Capture the cell that displays the provided text and extract its [X, Y] central coordinate. 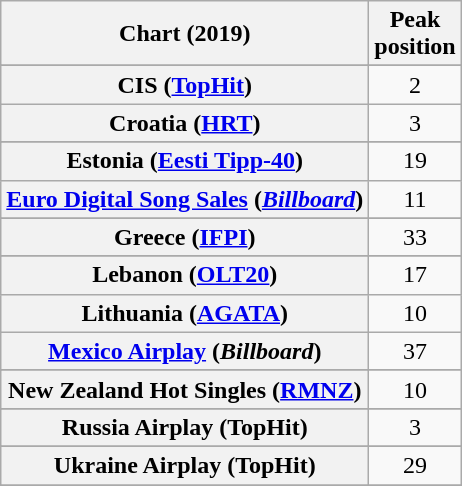
Chart (2019) [185, 34]
Croatia (HRT) [185, 123]
Peakposition [415, 34]
Euro Digital Song Sales (Billboard) [185, 199]
Russia Airplay (TopHit) [185, 427]
CIS (TopHit) [185, 85]
17 [415, 275]
Lithuania (AGATA) [185, 313]
Greece (IFPI) [185, 237]
19 [415, 161]
37 [415, 351]
11 [415, 199]
Estonia (Eesti Tipp-40) [185, 161]
New Zealand Hot Singles (RMNZ) [185, 389]
2 [415, 85]
Mexico Airplay (Billboard) [185, 351]
29 [415, 465]
Ukraine Airplay (TopHit) [185, 465]
Lebanon (OLT20) [185, 275]
33 [415, 237]
